Return (X, Y) of the center of cell containing provided text 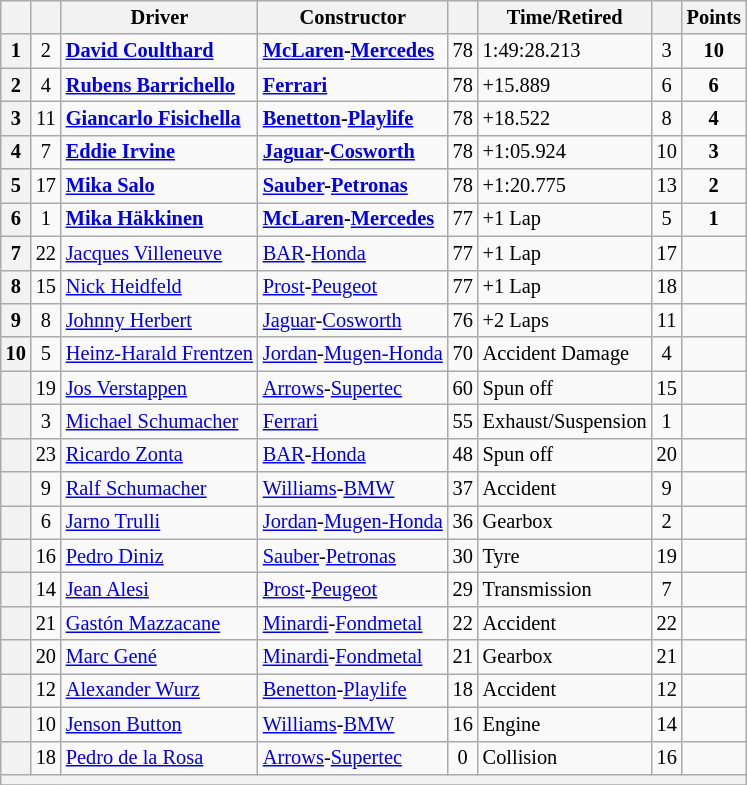
36 (463, 522)
30 (463, 556)
23 (46, 455)
Gastón Mazzacane (160, 623)
Jenson Button (160, 724)
Michael Schumacher (160, 421)
Time/Retired (565, 17)
0 (463, 758)
Engine (565, 724)
+18.522 (565, 118)
Points (714, 17)
+1:20.775 (565, 186)
37 (463, 489)
13 (667, 186)
+15.889 (565, 85)
Pedro Diniz (160, 556)
Heinz-Harald Frentzen (160, 354)
Eddie Irvine (160, 152)
+1:05.924 (565, 152)
David Coulthard (160, 51)
Alexander Wurz (160, 690)
Mika Salo (160, 186)
Accident Damage (565, 354)
Transmission (565, 589)
Rubens Barrichello (160, 85)
Tyre (565, 556)
Giancarlo Fisichella (160, 118)
29 (463, 589)
60 (463, 388)
55 (463, 421)
Mika Häkkinen (160, 219)
Pedro de la Rosa (160, 758)
Ricardo Zonta (160, 455)
Driver (160, 17)
Marc Gené (160, 657)
76 (463, 320)
Constructor (353, 17)
+2 Laps (565, 320)
Jos Verstappen (160, 388)
48 (463, 455)
1:49:28.213 (565, 51)
Ralf Schumacher (160, 489)
Jean Alesi (160, 589)
70 (463, 354)
Exhaust/Suspension (565, 421)
Jarno Trulli (160, 522)
Jacques Villeneuve (160, 253)
Collision (565, 758)
Johnny Herbert (160, 320)
Nick Heidfeld (160, 287)
